Capture the cell that displays the provided text and extract its [x, y] central coordinate. 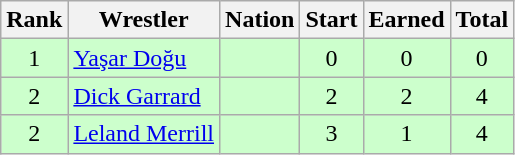
Total [482, 20]
3 [332, 134]
Start [332, 20]
Earned [406, 20]
Dick Garrard [144, 96]
Wrestler [144, 20]
Yaşar Doğu [144, 58]
Leland Merrill [144, 134]
Rank [34, 20]
Nation [260, 20]
